Locate the cell with the specified text and output its [x, y] center coordinate. 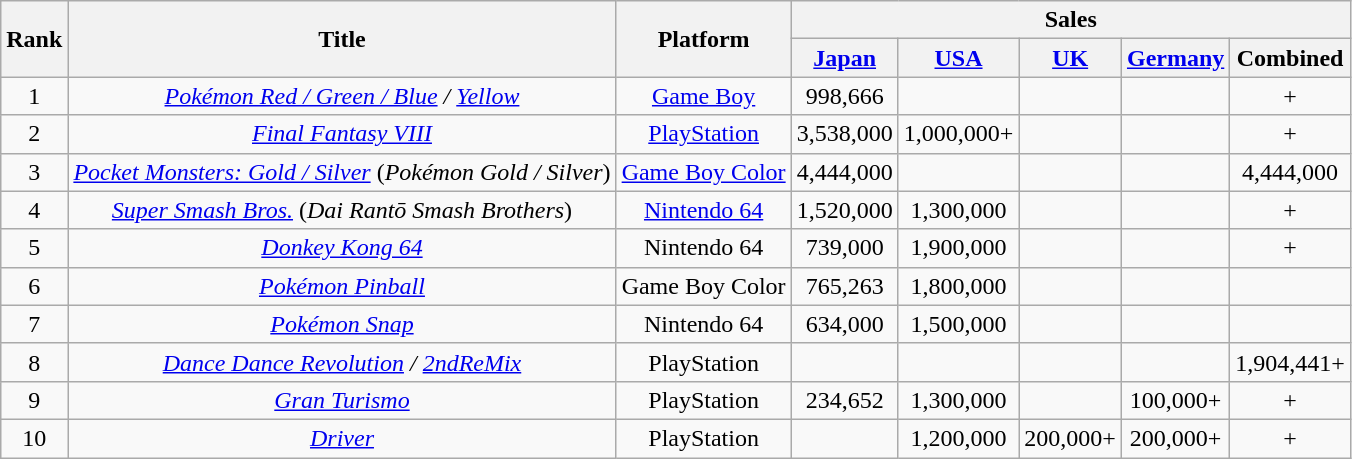
Game Boy [704, 96]
USA [958, 58]
6 [34, 286]
1,904,441+ [1290, 362]
Donkey Kong 64 [342, 248]
Dance Dance Revolution / 2ndReMix [342, 362]
Gran Turismo [342, 400]
5 [34, 248]
998,666 [844, 96]
8 [34, 362]
100,000+ [1175, 400]
Pokémon Snap [342, 324]
Super Smash Bros. (Dai Rantō Smash Brothers) [342, 210]
1,520,000 [844, 210]
Platform [704, 39]
Japan [844, 58]
Germany [1175, 58]
9 [34, 400]
Pocket Monsters: Gold / Silver (Pokémon Gold / Silver) [342, 172]
Combined [1290, 58]
1,000,000+ [958, 134]
234,652 [844, 400]
3,538,000 [844, 134]
Rank [34, 39]
Pokémon Red / Green / Blue / Yellow [342, 96]
Driver [342, 438]
1,900,000 [958, 248]
Pokémon Pinball [342, 286]
634,000 [844, 324]
1,200,000 [958, 438]
Sales [1070, 20]
1,800,000 [958, 286]
Final Fantasy VIII [342, 134]
739,000 [844, 248]
3 [34, 172]
765,263 [844, 286]
UK [1070, 58]
4 [34, 210]
7 [34, 324]
2 [34, 134]
1 [34, 96]
10 [34, 438]
Title [342, 39]
1,500,000 [958, 324]
